Extract the (x, y) coordinate from the center of the cell holding the provided text.  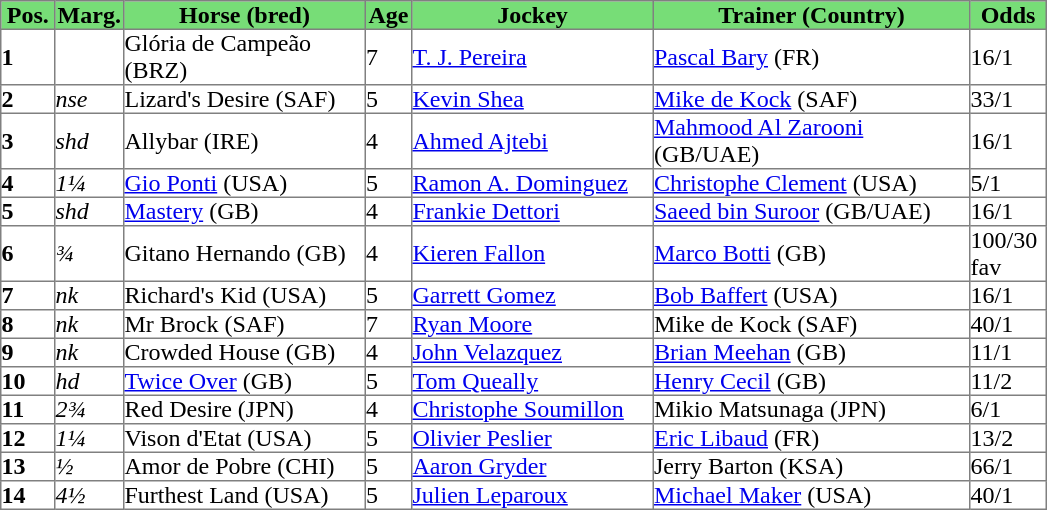
8 (28, 324)
Gitano Hernando (GB) (245, 254)
Henry Cecil (GB) (811, 381)
Kieren Fallon (533, 254)
66/1 (1008, 466)
2¾ (90, 409)
nse (90, 99)
Saeed bin Suroor (GB/UAE) (811, 211)
13/2 (1008, 438)
Mr Brock (SAF) (245, 324)
Jockey (533, 15)
Eric Libaud (FR) (811, 438)
Ahmed Ajtebi (533, 141)
33/1 (1008, 99)
Pos. (28, 15)
Marco Botti (GB) (811, 254)
Pascal Bary (FR) (811, 57)
Lizard's Desire (SAF) (245, 99)
Trainer (Country) (811, 15)
Mikio Matsunaga (JPN) (811, 409)
2 (28, 99)
6 (28, 254)
Aaron Gryder (533, 466)
4½ (90, 495)
Odds (1008, 15)
Richard's Kid (USA) (245, 295)
6/1 (1008, 409)
11/2 (1008, 381)
Jerry Barton (KSA) (811, 466)
hd (90, 381)
Marg. (90, 15)
3 (28, 141)
Kevin Shea (533, 99)
Crowded House (GB) (245, 352)
Glória de Campeão (BRZ) (245, 57)
Olivier Peslier (533, 438)
10 (28, 381)
Twice Over (GB) (245, 381)
Allybar (IRE) (245, 141)
1 (28, 57)
Ramon A. Dominguez (533, 183)
14 (28, 495)
Red Desire (JPN) (245, 409)
Mastery (GB) (245, 211)
T. J. Pereira (533, 57)
Age (388, 15)
Amor de Pobre (CHI) (245, 466)
5/1 (1008, 183)
Furthest Land (USA) (245, 495)
Horse (bred) (245, 15)
Mahmood Al Zarooni (GB/UAE) (811, 141)
Christophe Clement (USA) (811, 183)
100/30 fav (1008, 254)
Julien Leparoux (533, 495)
Bob Baffert (USA) (811, 295)
9 (28, 352)
Garrett Gomez (533, 295)
Vison d'Etat (USA) (245, 438)
½ (90, 466)
Christophe Soumillon (533, 409)
Brian Meehan (GB) (811, 352)
11/1 (1008, 352)
John Velazquez (533, 352)
Ryan Moore (533, 324)
Tom Queally (533, 381)
Gio Ponti (USA) (245, 183)
11 (28, 409)
13 (28, 466)
12 (28, 438)
Frankie Dettori (533, 211)
¾ (90, 254)
Michael Maker (USA) (811, 495)
